For the text-containing cell, return its midpoint in [x, y] coordinate format. 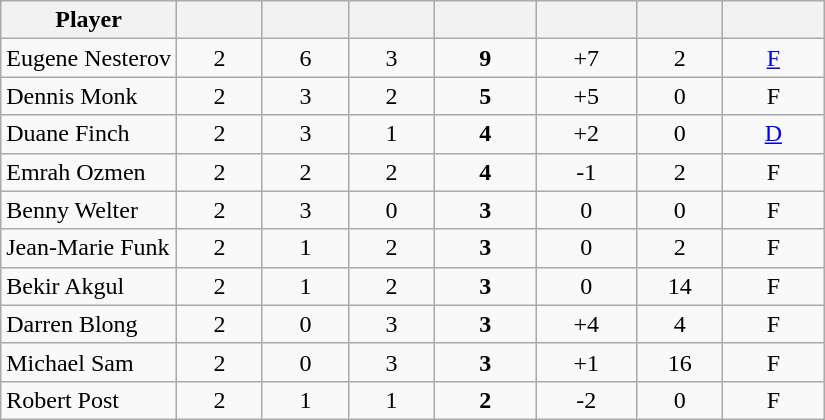
+7 [586, 58]
-1 [586, 172]
+4 [586, 324]
Player [89, 20]
16 [680, 362]
Dennis Monk [89, 96]
Jean-Marie Funk [89, 248]
+2 [586, 134]
9 [486, 58]
Emrah Ozmen [89, 172]
Michael Sam [89, 362]
D [774, 134]
+5 [586, 96]
Benny Welter [89, 210]
Duane Finch [89, 134]
+1 [586, 362]
Eugene Nesterov [89, 58]
14 [680, 286]
Bekir Akgul [89, 286]
-2 [586, 400]
Darren Blong [89, 324]
Robert Post [89, 400]
6 [305, 58]
5 [486, 96]
